For the text-containing cell, return its midpoint in (X, Y) coordinate format. 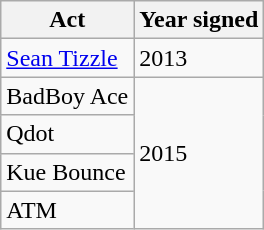
Act (68, 20)
Kue Bounce (68, 172)
ATM (68, 210)
Qdot (68, 134)
BadBoy Ace (68, 96)
Year signed (199, 20)
Sean Tizzle (68, 58)
2013 (199, 58)
2015 (199, 153)
